Return the (x, y) coordinate for the center point of the cell that contains the specified text.  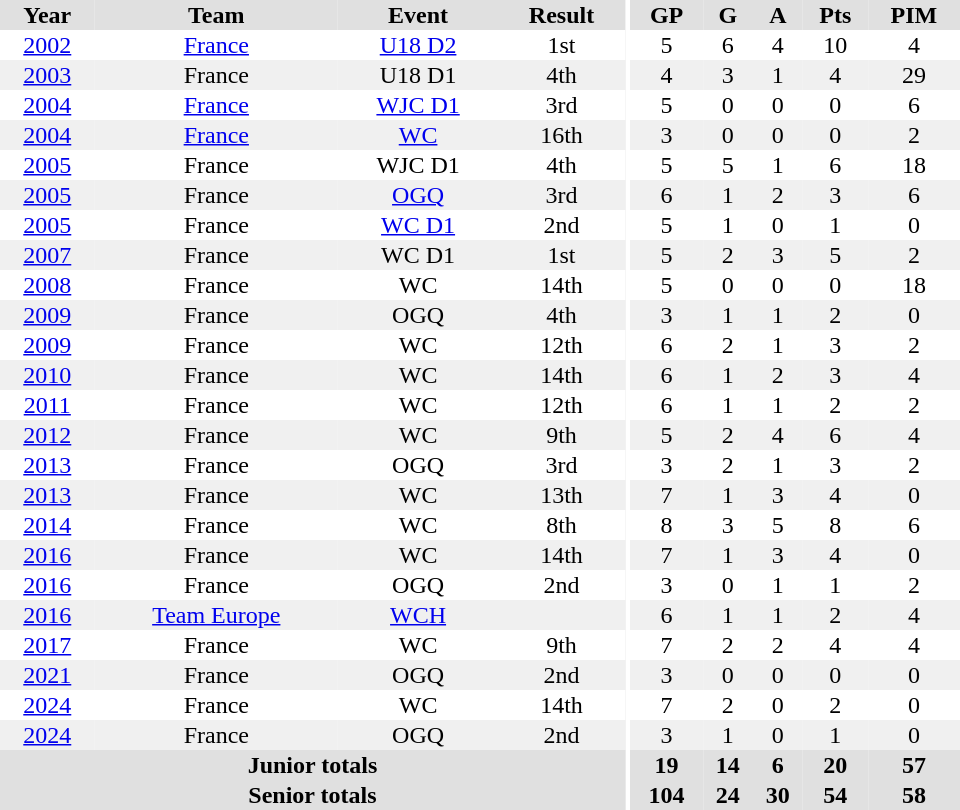
8th (562, 525)
Junior totals (312, 765)
24 (728, 795)
104 (666, 795)
U18 D1 (418, 75)
Senior totals (312, 795)
Team (216, 15)
30 (778, 795)
29 (914, 75)
GP (666, 15)
14 (728, 765)
16th (562, 135)
2008 (48, 285)
A (778, 15)
Event (418, 15)
G (728, 15)
WCH (418, 615)
Team Europe (216, 615)
2012 (48, 435)
Pts (836, 15)
10 (836, 45)
2011 (48, 405)
2002 (48, 45)
13th (562, 495)
54 (836, 795)
2003 (48, 75)
Result (562, 15)
2010 (48, 375)
2014 (48, 525)
20 (836, 765)
58 (914, 795)
Year (48, 15)
2021 (48, 675)
PIM (914, 15)
2017 (48, 645)
57 (914, 765)
19 (666, 765)
U18 D2 (418, 45)
2007 (48, 255)
